Capture the cell that displays the provided text and extract its (X, Y) central coordinate. 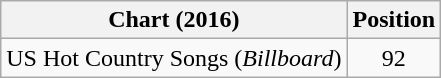
Position (394, 20)
Chart (2016) (174, 20)
92 (394, 58)
US Hot Country Songs (Billboard) (174, 58)
